Find where the given text appears and provide that cell's center as [x, y] coordinate. 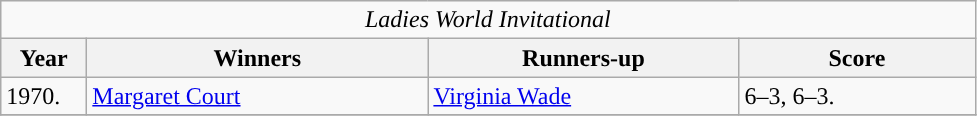
Year [44, 58]
Virginia Wade [584, 96]
1970. [44, 96]
Ladies World Invitational [488, 20]
Score [857, 58]
6–3, 6–3. [857, 96]
Winners [258, 58]
Margaret Court [258, 96]
Runners-up [584, 58]
